Extract the [x, y] coordinate from the center of the cell holding the provided text.  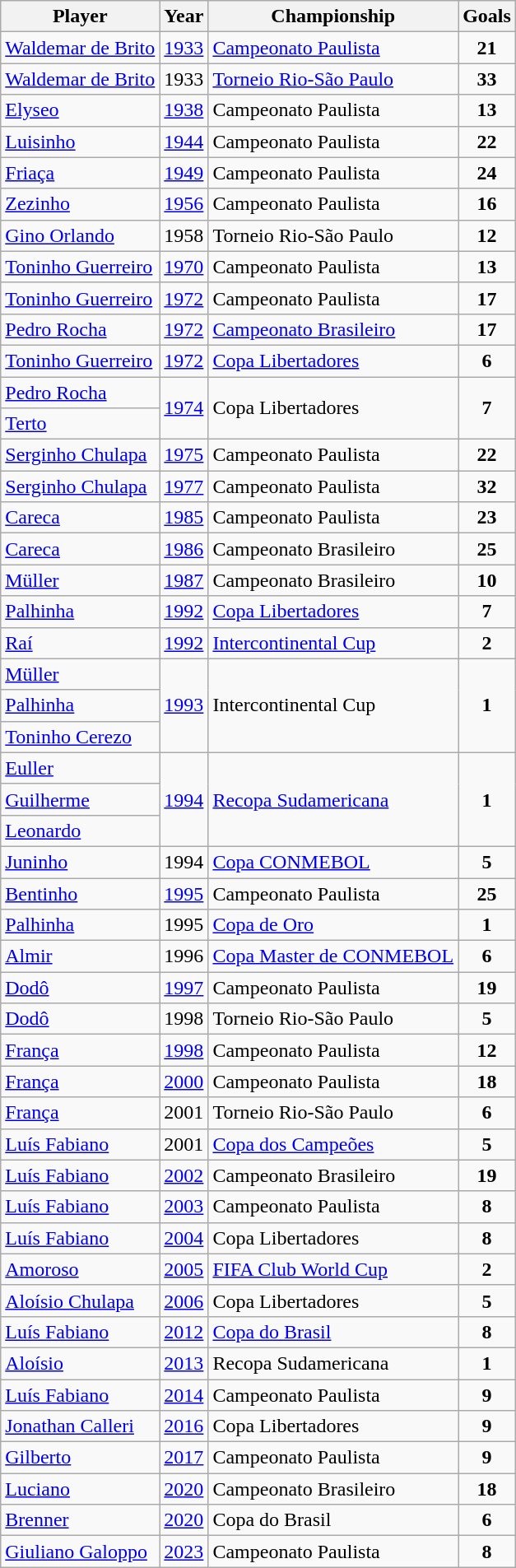
2016 [184, 1426]
33 [487, 79]
2004 [184, 1238]
1956 [184, 204]
Aloísio Chulapa [81, 1300]
Guilherme [81, 799]
10 [487, 580]
Gino Orlando [81, 235]
Goals [487, 16]
1985 [184, 518]
21 [487, 48]
Luisinho [81, 142]
1970 [184, 267]
Brenner [81, 1520]
2005 [184, 1269]
2002 [184, 1175]
1996 [184, 956]
Gilberto [81, 1458]
Terto [81, 424]
Jonathan Calleri [81, 1426]
FIFA Club World Cup [333, 1269]
1944 [184, 142]
Giuliano Galoppo [81, 1552]
23 [487, 518]
2013 [184, 1363]
Raí [81, 643]
Bentinho [81, 893]
Toninho Cerezo [81, 737]
Copa de Oro [333, 925]
2006 [184, 1300]
2012 [184, 1332]
Player [81, 16]
1975 [184, 455]
1949 [184, 173]
Euller [81, 768]
32 [487, 486]
24 [487, 173]
2014 [184, 1395]
1938 [184, 110]
1986 [184, 549]
Aloísio [81, 1363]
Copa dos Campeões [333, 1144]
Amoroso [81, 1269]
Year [184, 16]
1997 [184, 988]
Leonardo [81, 831]
Juninho [81, 862]
Almir [81, 956]
Luciano [81, 1489]
1977 [184, 486]
2000 [184, 1082]
Copa CONMEBOL [333, 862]
16 [487, 204]
Elyseo [81, 110]
1974 [184, 408]
Copa Master de CONMEBOL [333, 956]
1958 [184, 235]
2023 [184, 1552]
2003 [184, 1207]
Championship [333, 16]
1987 [184, 580]
Friaça [81, 173]
1993 [184, 705]
2017 [184, 1458]
Zezinho [81, 204]
